Pinpoint the cell where the given text exists, returning its [x, y] midpoint coordinate. 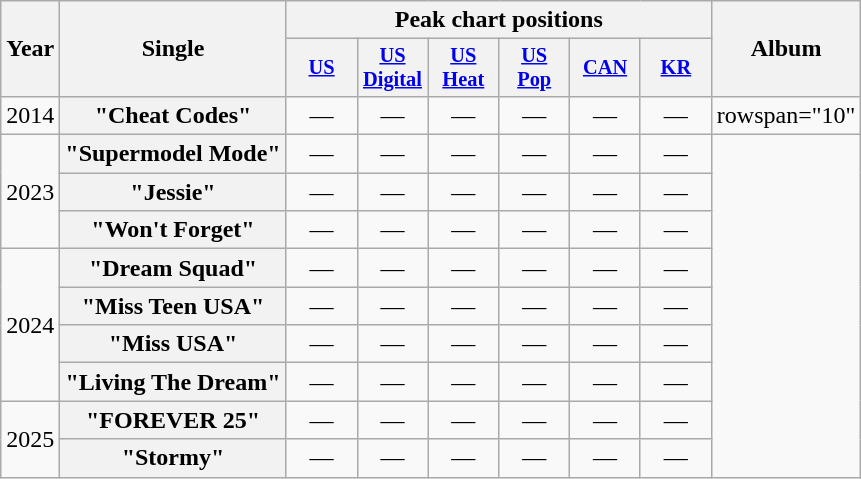
USPop [534, 68]
KR [676, 68]
2024 [30, 325]
US [322, 68]
"Dream Squad" [173, 268]
"Stormy" [173, 458]
Year [30, 49]
rowspan="10" [786, 115]
2023 [30, 192]
USDigital [392, 68]
"Jessie" [173, 192]
CAN [606, 68]
"Miss Teen USA" [173, 306]
USHeat [464, 68]
Single [173, 49]
2025 [30, 439]
"Miss USA" [173, 344]
Peak chart positions [498, 20]
"Supermodel Mode" [173, 154]
"FOREVER 25" [173, 420]
2014 [30, 115]
"Won't Forget" [173, 230]
Album [786, 49]
"Cheat Codes" [173, 115]
"Living The Dream" [173, 382]
